Detect which cell encompasses the target text, then output its (X, Y) center coordinate. 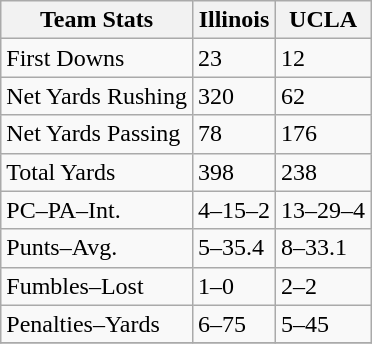
12 (324, 58)
Penalties–Yards (97, 324)
320 (234, 96)
PC–PA–Int. (97, 210)
Illinois (234, 20)
Net Yards Passing (97, 134)
Fumbles–Lost (97, 286)
First Downs (97, 58)
62 (324, 96)
Punts–Avg. (97, 248)
Team Stats (97, 20)
2–2 (324, 286)
Total Yards (97, 172)
13–29–4 (324, 210)
6–75 (234, 324)
398 (234, 172)
UCLA (324, 20)
5–45 (324, 324)
23 (234, 58)
238 (324, 172)
4–15–2 (234, 210)
8–33.1 (324, 248)
1–0 (234, 286)
176 (324, 134)
Net Yards Rushing (97, 96)
5–35.4 (234, 248)
78 (234, 134)
